Return [X, Y] of the center of cell containing provided text 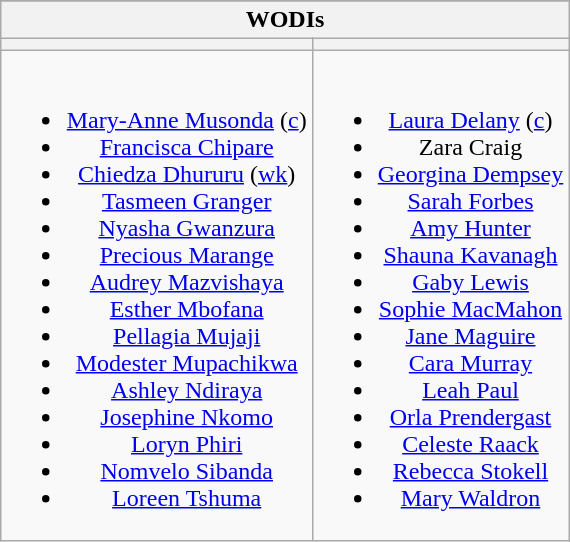
WODIs [285, 20]
